Scan for the cell matching the given text and deliver its [X, Y] coordinate at center. 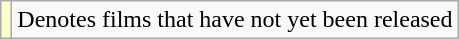
Denotes films that have not yet been released [235, 20]
